Determine the [X, Y] coordinate at the center of the cell enclosing the given text.  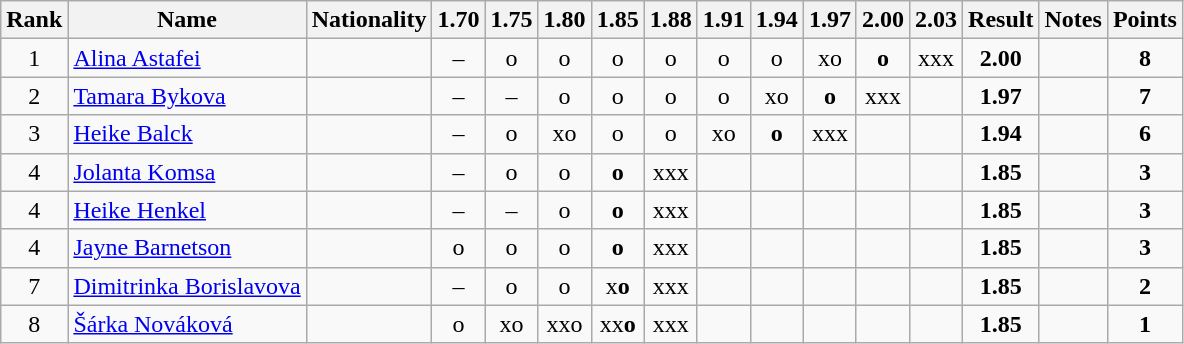
6 [1144, 134]
Nationality [369, 20]
Alina Astafei [187, 58]
Points [1144, 20]
1.91 [724, 20]
1.70 [458, 20]
Tamara Bykova [187, 96]
Result [1001, 20]
Notes [1073, 20]
Name [187, 20]
1.88 [670, 20]
2.03 [936, 20]
Jolanta Komsa [187, 172]
Rank [34, 20]
Jayne Barnetson [187, 248]
Šárka Nováková [187, 324]
Heike Henkel [187, 210]
Heike Balck [187, 134]
1.80 [564, 20]
1.75 [512, 20]
Dimitrinka Borislavova [187, 286]
